Output the (x, y) coordinate of the center of the cell containing the given text.  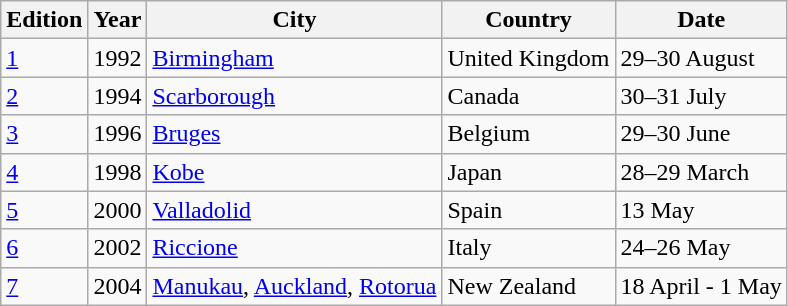
Canada (528, 96)
1994 (118, 96)
Bruges (294, 134)
Birmingham (294, 58)
Kobe (294, 172)
30–31 July (701, 96)
Manukau, Auckland, Rotorua (294, 286)
13 May (701, 210)
29–30 August (701, 58)
Year (118, 20)
6 (44, 248)
1 (44, 58)
Scarborough (294, 96)
1992 (118, 58)
City (294, 20)
United Kingdom (528, 58)
5 (44, 210)
Date (701, 20)
Edition (44, 20)
28–29 March (701, 172)
Italy (528, 248)
2 (44, 96)
4 (44, 172)
Riccione (294, 248)
1996 (118, 134)
2004 (118, 286)
Country (528, 20)
2002 (118, 248)
3 (44, 134)
7 (44, 286)
1998 (118, 172)
Japan (528, 172)
29–30 June (701, 134)
2000 (118, 210)
18 April - 1 May (701, 286)
Spain (528, 210)
Belgium (528, 134)
Valladolid (294, 210)
New Zealand (528, 286)
24–26 May (701, 248)
